Find where the given text appears and provide that cell's center as (x, y) coordinate. 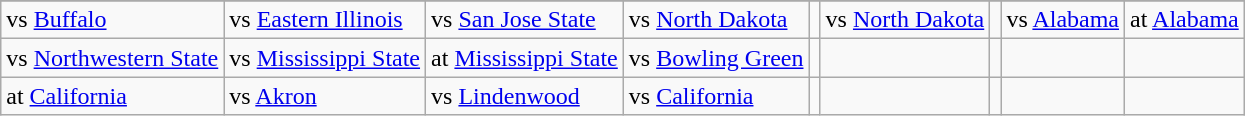
vs Lindenwood (525, 96)
at Alabama (1185, 20)
vs Bowling Green (716, 58)
vs Alabama (1063, 20)
at California (112, 96)
at Mississippi State (525, 58)
vs Buffalo (112, 20)
vs Eastern Illinois (325, 20)
vs California (716, 96)
vs Northwestern State (112, 58)
vs Mississippi State (325, 58)
vs San Jose State (525, 20)
vs Akron (325, 96)
